Output the (X, Y) coordinate of the center of the cell containing the given text.  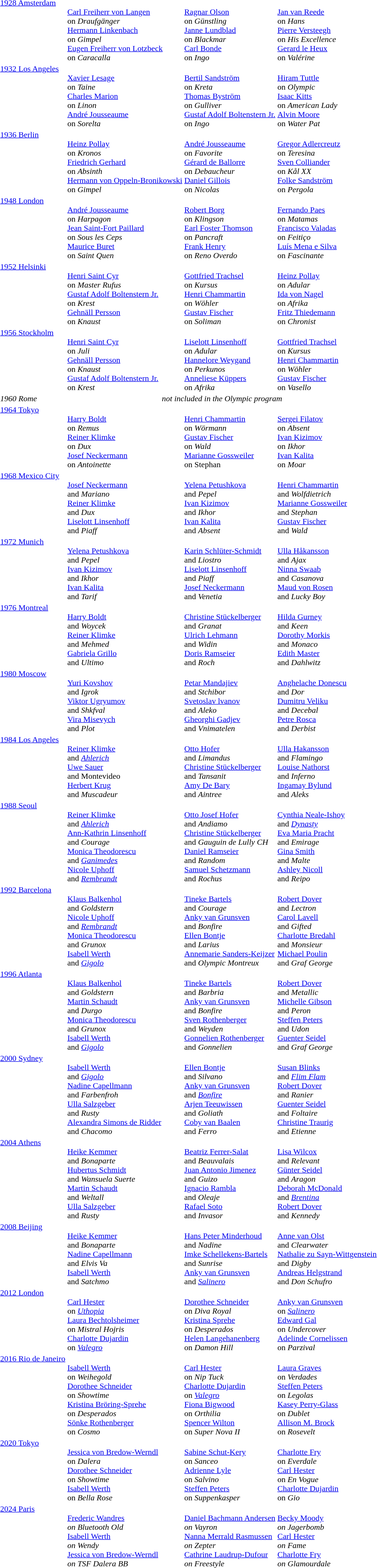
Harry Boldt and Woycek Reiner Klimke and Mehmed Gabriela Grillo and Ultimo (125, 635)
Bertil Sandström on Kreta Thomas Byström on Gulliver Gustaf Adolf Boltenstern Jr. on Ingo (230, 96)
Isabell Werth and Gigolo Nadine Capellmann and Farbenfroh Ulla Salzgeber and Rusty Alexandra Simons de Ridder and Chacomo (125, 1095)
Heike Kemmer and BonaparteNadine Capellmann and Elvis VaIsabell Werth and Satchmo (125, 1254)
Henri Chammartin on Wörmann Gustav Fischer on Wald Marianne Gossweiler on Stephan (230, 437)
Hans Peter Minderhoud and NadineImke Schellekens-Bartels and SunriseAnky van Grunsven and Salinero (230, 1254)
Reiner Klimke and Ahlerich Uwe Sauer and Montevideo Herbert Krug and Muscadeur (125, 767)
Isabell Werth on WeihegoldDorothee Schneider on ShowtimeKristina Bröring-Sprehe on DesperadosSönke Rothenberger on Cosmo (125, 1395)
Beatriz Ferrer-Salat and BeauvalaisJuan Antonio Jimenez and GuizoIgnacio Rambla and OleajeRafael Soto and Invasor (230, 1179)
Yelena Petushkova and Pepel Ivan Kizimov and Ikhor Ivan Kalita and Absent (230, 503)
Otto Josef Hofer and Andiamo Christine Stückelberger and Gauguin de Lully CH Daniel Ramseier and Random Samuel Schetzmann and Rochus (230, 842)
Heike Kemmer and BonaparteHubertus Schmidt and Wansuela SuerteMartin Schaudt and WeltallUlla Salzgeber and Rusty (125, 1179)
Otto Hofer and Limandus Christine Stückelberger and Tansanit Amy De Bary and Aintree (230, 767)
Xavier Lesage on Taine Charles Marion on Linon André Jousseaume on Sorelta (125, 96)
Jessica von Bredow-Werndl on DaleraDorothee Schneider on ShowtimeIsabell Werth on Bella Rose (125, 1470)
Carl Hester on UthopiaLaura Bechtolsheimer on Mistral HojrisCharlotte Dujardin on Valegro (125, 1320)
Gottfried Trachsel on Kursus Henri Chammartin on Wöhler Gustav Fischer on Soliman (230, 294)
Karin Schlüter-Schmidt and Liostro Liselott Linsenhoff and Piaff Josef Neckermann and Venetia (230, 569)
André Jousseaume on Harpagon Jean Saint-Fort Paillard on Sous les Ceps Maurice Buret on Saint Quen (125, 228)
Tineke Bartels and Barbria Anky van Grunsven and Bonfire Sven Rothenberger and Weyden Gonnelien Rothenberger and Gonnelien (230, 1010)
Carl Hester on Nip TuckCharlotte Dujardin on ValegroFiona Bigwood on OrthiliaSpencer Wilton on Super Nova II (230, 1395)
Robert Borg on Klingson Earl Foster Thomson on Pancraft Frank Henry on Reno Overdo (230, 228)
Harry Boldt on Remus Reiner Klimke on Dux Josef Neckermann on Antoinette (125, 437)
Petar Mandajiev and StchiborSvetoslav lvanov and AlekoGheorghi Gadjev and Vnimatelen (230, 701)
Yelena Petushkova and Pepel Ivan Kizimov and Ikhor Ivan Kalita and Tarif (125, 569)
Klaus Balkenhol and Goldstern Nicole Uphoff and Rembrandt Monica Theodorescu and Grunox Isabell Werth and Gigolo (125, 926)
Klaus Balkenhol and Goldstern Martin Schaudt and Durgo Monica Theodorescu and Grunox Isabell Werth and Gigolo (125, 1010)
Tineke Bartels and Courage Anky van Grunsven and Bonfire Ellen Bontje and Larius Annemarie Sanders-Keijzer and Olympic Montreux (230, 926)
Reiner Klimke and Ahlerich Ann-Kathrin Linsenhoff and Courage Monica Theodorescu and Ganimedes Nicole Uphoff and Rembrandt (125, 842)
Dorothee Schneider on Diva RoyalKristina Sprehe on DesperadosHelen Langehanenberg on Damon Hill (230, 1320)
Josef Neckermann and Mariano Reiner Klimke and Dux Liselott Linsenhoff and Piaff (125, 503)
Liselott Linsenhoff on Adular Hannelore Weygand on Perkunos Anneliese Küppers on Afrika (230, 360)
Ellen Bontje and Silvano Anky van Grunsven and Bonfire Arjen Teeuwissen and GoliathCoby van Baalen and Ferro (230, 1095)
André Jousseaume on Favorite Gérard de Ballorre on Debaucheur Daniel Gillois on Nicolas (230, 162)
Sabine Schut-Kery on SanceoAdrienne Lyle on SalvinoSteffen Peters on Suppenkasper (230, 1470)
Henri Saint Cyr on Juli Gehnäll Persson on Knaust Gustaf Adolf Boltenstern Jr. on Krest (125, 360)
Christine Stückelberger and Granat Ulrich Lehmann and Widin Doris Ramseier and Roch (230, 635)
Henri Saint Cyr on Master Rufus Gustaf Adolf Boltenstern Jr. on Krest Gehnäll Persson on Knaust (125, 294)
Heinz Pollay on Kronos Friedrich Gerhard on Absinth Hermann von Oppeln-Bronikowski on Gimpel (125, 162)
Yuri Kovshov and Igrok Viktor Ugryumov and Shkfval Vira Misevych and Plot (125, 701)
